From the cell containing the given text, extract its center point as [X, Y] coordinate. 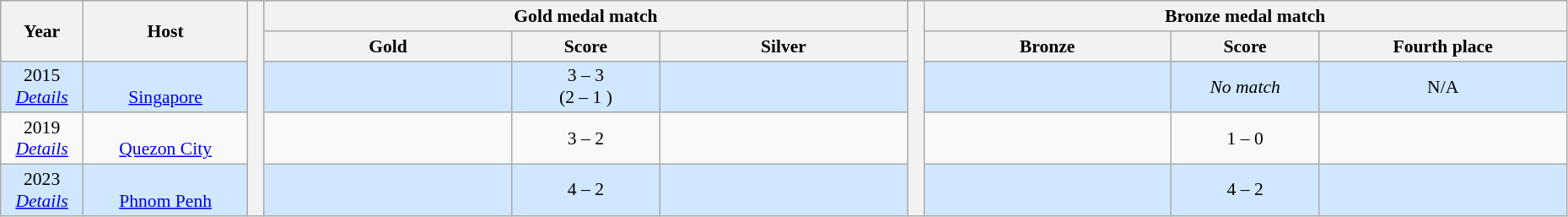
Bronze [1048, 46]
Quezon City [165, 138]
Phnom Penh [165, 191]
Silver [783, 46]
3 – 2 [586, 138]
2015 Details [42, 86]
3 – 3(2 – 1 ) [586, 86]
2019 Details [42, 138]
No match [1245, 86]
Singapore [165, 86]
Bronze medal match [1245, 16]
Host [165, 30]
Gold [388, 46]
Gold medal match [585, 16]
Fourth place [1442, 46]
2023 Details [42, 191]
Year [42, 30]
N/A [1442, 86]
1 – 0 [1245, 138]
